Determine the (x, y) coordinate at the center of the cell enclosing the given text.  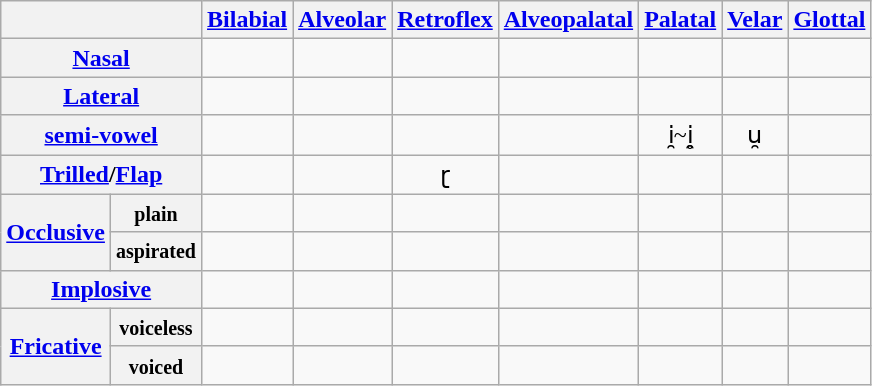
Palatal (680, 20)
voiced (156, 365)
voiceless (156, 327)
Implosive (102, 289)
semi-vowel (102, 135)
Occlusive (56, 232)
Lateral (102, 96)
Nasal (102, 58)
i̯~i̯̥ (680, 135)
Alveolar (342, 20)
Retroflex (446, 20)
Glottal (830, 20)
aspirated (156, 251)
Fricative (56, 346)
u̯ (755, 135)
plain (156, 213)
Bilabial (248, 20)
Velar (755, 20)
Trilled/Flap (102, 174)
Alveopalatal (568, 20)
ɽ (446, 174)
